Capture the cell that displays the provided text and extract its (X, Y) central coordinate. 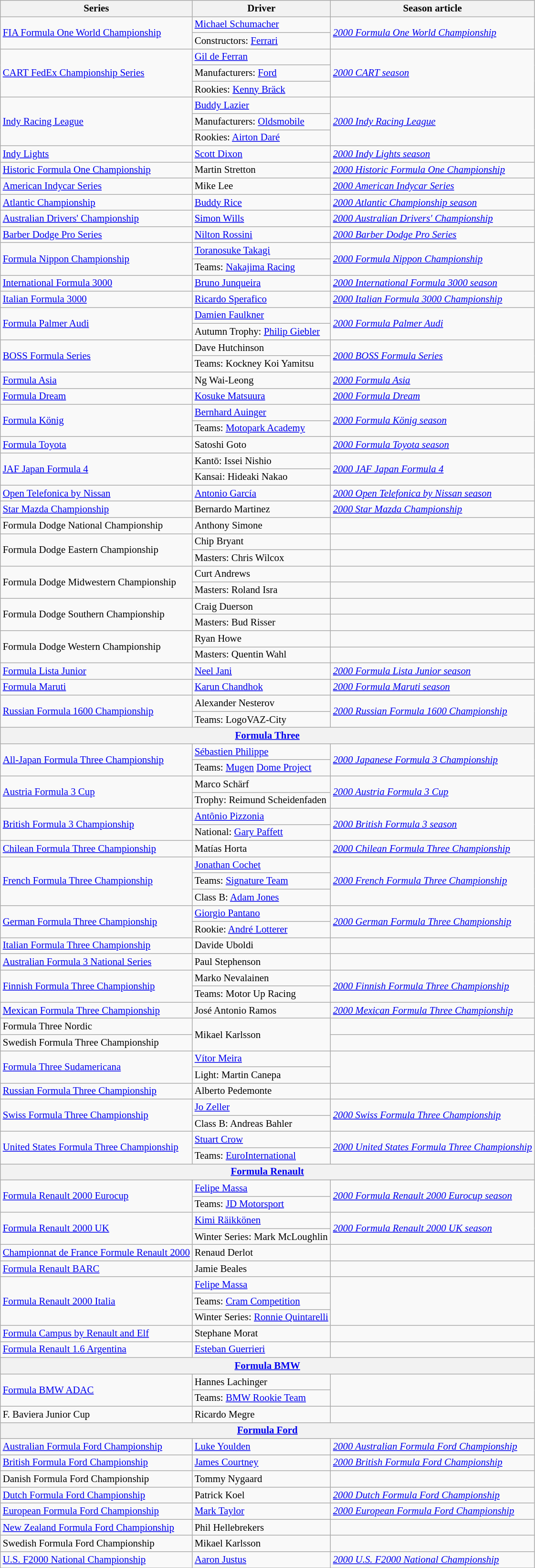
Manufacturers: Oldsmobile (262, 122)
German Formula Three Championship (96, 922)
Teams: BMW Rookie Team (262, 1398)
Formula Ford (267, 1430)
Danish Formula Ford Championship (96, 1479)
Alberto Pedemonte (262, 1091)
Matías Horta (262, 849)
Curt Andrews (262, 574)
Open Telefonica by Nissan (96, 493)
Michael Schumacher (262, 24)
Rookies: Airton Daré (262, 138)
2000 Australian Drivers' Championship (432, 219)
Ricardo Sperafico (262, 299)
Formula König (96, 421)
National: Gary Paffett (262, 833)
French Formula Three Championship (96, 881)
Teams: JD Motorsport (262, 1204)
Formula Renault 2000 Eurocup (96, 1196)
2000 Austria Formula 3 Cup (432, 792)
Masters: Quentin Wahl (262, 655)
2000 European Formula Ford Championship (432, 1511)
Formula Three (267, 736)
Renaud Derlot (262, 1253)
BOSS Formula Series (96, 356)
2000 United States Formula Three Championship (432, 1148)
Luke Youlden (262, 1447)
2000 Chilean Formula Three Championship (432, 849)
2000 Formula Palmer Audi (432, 324)
Aaron Justus (262, 1560)
2000 Formula Renault 2000 UK season (432, 1229)
Rookie: André Lotterer (262, 930)
2000 Swiss Formula Three Championship (432, 1115)
Teams: Nakajima Racing (262, 267)
European Formula Ford Championship (96, 1511)
Series (96, 9)
British Formula 3 Championship (96, 825)
Formula Palmer Audi (96, 324)
Mark Taylor (262, 1511)
Formula Renault BARC (96, 1269)
Masters: Bud Risser (262, 623)
Winter Series: Mark McLoughlin (262, 1237)
Vítor Meira (262, 1059)
Swedish Formula Three Championship (96, 1043)
Formula Renault 1.6 Argentina (96, 1350)
Formula Three Nordic (96, 1027)
British Formula Ford Championship (96, 1463)
2000 Formula Toyota season (432, 445)
Mexican Formula Three Championship (96, 1010)
Sébastien Philippe (262, 752)
2000 Mexican Formula Three Championship (432, 1010)
Martin Stretton (262, 170)
United States Formula Three Championship (96, 1148)
Antonio García (262, 493)
2000 Formula Maruti season (432, 687)
Italian Formula 3000 (96, 299)
Barber Dodge Pro Series (96, 234)
Buddy Lazier (262, 106)
Teams: Signature Team (262, 881)
Mike Lee (262, 186)
Formula Nippon Championship (96, 259)
Dave Hutchinson (262, 348)
Australian Formula 3 National Series (96, 962)
2000 CART season (432, 73)
Ryan Howe (262, 639)
Indy Lights (96, 154)
Patrick Koel (262, 1495)
Formula Dodge Midwestern Championship (96, 582)
F. Baviera Junior Cup (96, 1414)
Jo Zeller (262, 1107)
2000 Atlantic Championship season (432, 202)
Giorgio Pantano (262, 913)
Austria Formula 3 Cup (96, 792)
Formula Toyota (96, 445)
Tommy Nygaard (262, 1479)
2000 Historic Formula One Championship (432, 170)
2000 Italian Formula 3000 Championship (432, 299)
2000 JAF Japan Formula 4 (432, 469)
Bernardo Martinez (262, 509)
JAF Japan Formula 4 (96, 469)
Russian Formula 1600 Championship (96, 711)
Formula Dream (96, 396)
Formula Renault (267, 1172)
2000 Formula Asia (432, 380)
Anthony Simone (262, 526)
2000 Japanese Formula 3 Championship (432, 760)
2000 British Formula Ford Championship (432, 1463)
Driver (262, 9)
Teams: Motor Up Racing (262, 994)
Damien Faulkner (262, 316)
Manufacturers: Ford (262, 73)
Championnat de France Formule Renault 2000 (96, 1253)
2000 Dutch Formula Ford Championship (432, 1495)
Winter Series: Ronnie Quintarelli (262, 1317)
Hannes Lachinger (262, 1382)
2000 Finnish Formula Three Championship (432, 986)
Teams: Motopark Academy (262, 429)
Australian Drivers' Championship (96, 219)
All-Japan Formula Three Championship (96, 760)
Formula BMW ADAC (96, 1390)
Russian Formula Three Championship (96, 1091)
Ng Wai-Leong (262, 380)
U.S. F2000 National Championship (96, 1560)
2000 German Formula Three Championship (432, 922)
Swiss Formula Three Championship (96, 1115)
Class B: Andreas Bahler (262, 1123)
2000 BOSS Formula Series (432, 356)
Kantō: Issei Nishio (262, 461)
Masters: Chris Wilcox (262, 558)
Marco Schärf (262, 784)
2000 Formula Lista Junior season (432, 671)
New Zealand Formula Ford Championship (96, 1527)
Autumn Trophy: Philip Giebler (262, 332)
Satoshi Goto (262, 445)
Swedish Formula Ford Championship (96, 1544)
Formula Renault 2000 Italia (96, 1301)
International Formula 3000 (96, 283)
Formula Asia (96, 380)
Teams: Kockney Koi Yamitsu (262, 364)
2000 American Indycar Series (432, 186)
Kansai: Hideaki Nakao (262, 477)
American Indycar Series (96, 186)
Masters: Roland Isra (262, 590)
Alexander Nesterov (262, 703)
2000 British Formula 3 season (432, 825)
Teams: EuroInternational (262, 1156)
2000 Australian Formula Ford Championship (432, 1447)
Indy Racing League (96, 122)
José Antonio Ramos (262, 1010)
Kosuke Matsuura (262, 396)
Phil Hellebrekers (262, 1527)
2000 Open Telefonica by Nissan season (432, 493)
Australian Formula Ford Championship (96, 1447)
Finnish Formula Three Championship (96, 986)
2000 Formula Nippon Championship (432, 259)
Italian Formula Three Championship (96, 946)
Chilean Formula Three Championship (96, 849)
Stuart Crow (262, 1140)
Formula Renault 2000 UK (96, 1229)
Formula Campus by Renault and Elf (96, 1334)
2000 Formula König season (432, 421)
2000 Formula Dream (432, 396)
James Courtney (262, 1463)
Formula Lista Junior (96, 671)
Bruno Junqueira (262, 283)
Gil de Ferran (262, 57)
FIA Formula One World Championship (96, 32)
2000 Star Mazda Championship (432, 509)
2000 U.S. F2000 National Championship (432, 1560)
CART FedEx Championship Series (96, 73)
Formula Three Sudamericana (96, 1067)
Craig Duerson (262, 606)
Teams: LogoVAZ-City (262, 720)
Jonathan Cochet (262, 865)
Formula Dodge Western Championship (96, 647)
Paul Stephenson (262, 962)
2000 Formula Renault 2000 Eurocup season (432, 1196)
Formula Dodge Southern Championship (96, 614)
Rookies: Kenny Bräck (262, 89)
Scott Dixon (262, 154)
Davide Uboldi (262, 946)
Antônio Pizzonia (262, 816)
Bernhard Auinger (262, 413)
Formula Maruti (96, 687)
Trophy: Reimund Scheidenfaden (262, 800)
Karun Chandhok (262, 687)
Marko Nevalainen (262, 978)
Star Mazda Championship (96, 509)
Nilton Rossini (262, 234)
2000 Indy Lights season (432, 154)
Season article (432, 9)
Neel Jani (262, 671)
Constructors: Ferrari (262, 41)
Dutch Formula Ford Championship (96, 1495)
Chip Bryant (262, 542)
Light: Martin Canepa (262, 1075)
Simon Wills (262, 219)
Buddy Rice (262, 202)
2000 Barber Dodge Pro Series (432, 234)
Ricardo Megre (262, 1414)
Formula BMW (267, 1366)
Formula Dodge Eastern Championship (96, 550)
Teams: Mugen Dome Project (262, 768)
2000 Formula One World Championship (432, 32)
Teams: Cram Competition (262, 1301)
2000 French Formula Three Championship (432, 881)
Esteban Guerrieri (262, 1350)
Toranosuke Takagi (262, 251)
Jamie Beales (262, 1269)
2000 Russian Formula 1600 Championship (432, 711)
Historic Formula One Championship (96, 170)
2000 Indy Racing League (432, 122)
Class B: Adam Jones (262, 897)
Atlantic Championship (96, 202)
Stephane Morat (262, 1334)
Kimi Räikkönen (262, 1220)
2000 International Formula 3000 season (432, 283)
Formula Dodge National Championship (96, 526)
